Capture the cell that displays the provided text and extract its [X, Y] central coordinate. 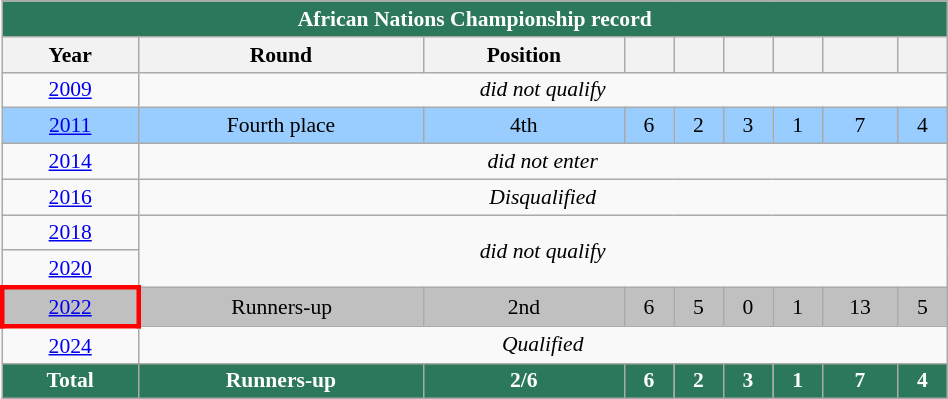
0 [748, 308]
2018 [70, 233]
4th [524, 126]
Fourth place [281, 126]
2020 [70, 270]
13 [860, 308]
2022 [70, 308]
Year [70, 55]
Total [70, 381]
2009 [70, 90]
did not enter [542, 162]
2011 [70, 126]
2/6 [524, 381]
African Nations Championship record [474, 19]
Qualified [542, 344]
2014 [70, 162]
Round [281, 55]
2024 [70, 344]
Position [524, 55]
2016 [70, 197]
2nd [524, 308]
Disqualified [542, 197]
